Extract the (X, Y) coordinate from the center of the cell holding the provided text.  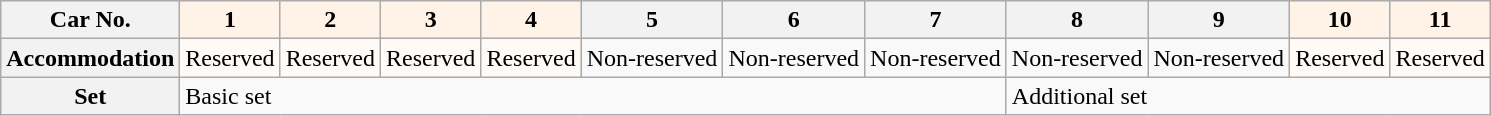
Set (90, 96)
11 (1440, 20)
Basic set (593, 96)
2 (330, 20)
Additional set (1248, 96)
1 (230, 20)
9 (1219, 20)
8 (1077, 20)
3 (431, 20)
7 (936, 20)
6 (794, 20)
10 (1340, 20)
5 (652, 20)
4 (531, 20)
Car No. (90, 20)
Accommodation (90, 58)
